Provide the (x, y) coordinate of the cell's center where the given text is located.  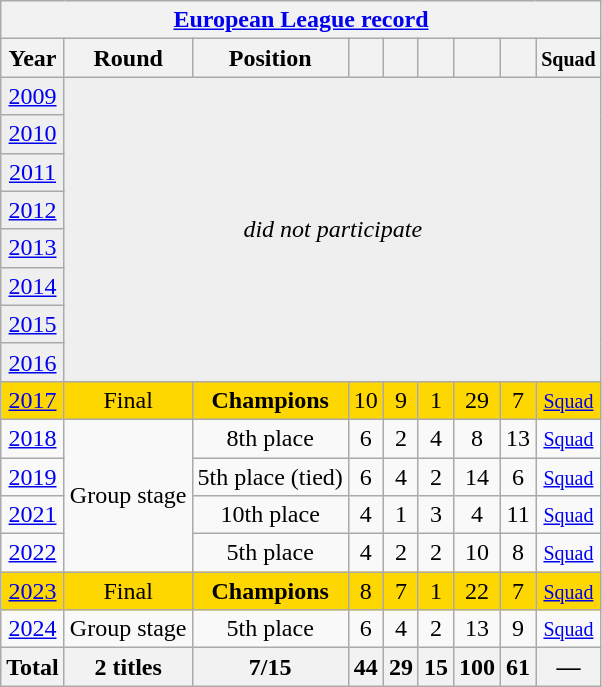
did not participate (332, 229)
European League record (301, 20)
Year (33, 58)
2017 (33, 400)
14 (478, 477)
100 (478, 667)
2022 (33, 553)
2015 (33, 324)
22 (478, 591)
Total (33, 667)
2010 (33, 134)
7/15 (270, 667)
2012 (33, 210)
10th place (270, 515)
— (569, 667)
2009 (33, 96)
2014 (33, 286)
Position (270, 58)
2021 (33, 515)
Round (128, 58)
11 (518, 515)
2019 (33, 477)
8th place (270, 438)
2 titles (128, 667)
61 (518, 667)
2018 (33, 438)
15 (436, 667)
3 (436, 515)
2016 (33, 362)
2013 (33, 248)
44 (366, 667)
5th place (tied) (270, 477)
2023 (33, 591)
2024 (33, 629)
2011 (33, 172)
